Extract the [X, Y] coordinate from the center of the cell holding the provided text.  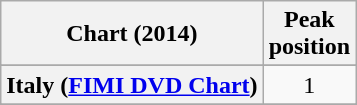
Chart (2014) [132, 34]
1 [309, 85]
Italy (FIMI DVD Chart) [132, 85]
Peakposition [309, 34]
